Determine the (X, Y) coordinate at the center of the cell enclosing the given text.  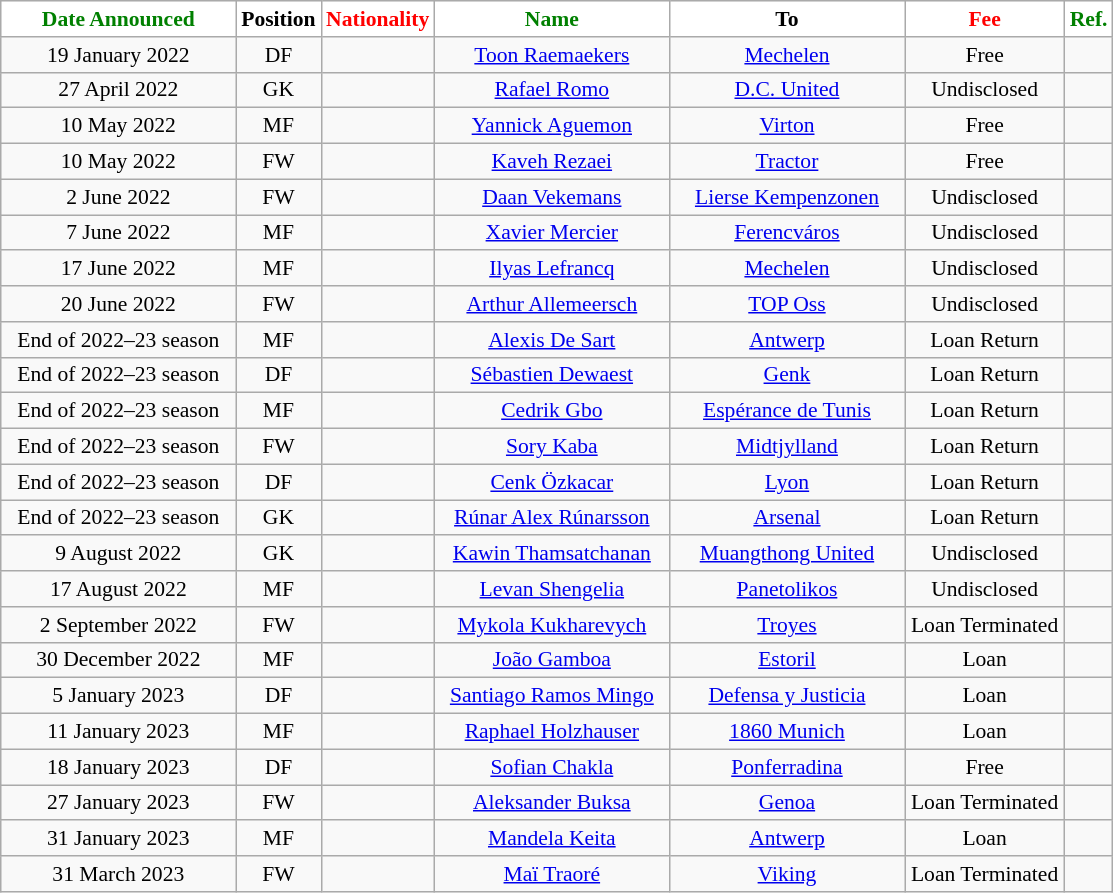
Mandela Keita (552, 839)
João Gamboa (552, 660)
Santiago Ramos Mingo (552, 696)
19 January 2022 (118, 55)
Lierse Kempenzonen (786, 197)
Muangthong United (786, 554)
Arthur Allemeersch (552, 304)
TOP Oss (786, 304)
D.C. United (786, 90)
Lyon (786, 482)
2 September 2022 (118, 625)
Tractor (786, 162)
Sofian Chakla (552, 767)
Position (278, 19)
27 April 2022 (118, 90)
Kaveh Rezaei (552, 162)
Cenk Özkacar (552, 482)
Kawin Thamsatchanan (552, 554)
18 January 2023 (118, 767)
11 January 2023 (118, 732)
31 January 2023 (118, 839)
Ponferradina (786, 767)
Xavier Mercier (552, 233)
1860 Munich (786, 732)
31 March 2023 (118, 874)
2 June 2022 (118, 197)
Genk (786, 375)
Date Announced (118, 19)
Aleksander Buksa (552, 803)
Panetolikos (786, 589)
27 January 2023 (118, 803)
30 December 2022 (118, 660)
Sory Kaba (552, 447)
Fee (985, 19)
Yannick Aguemon (552, 126)
20 June 2022 (118, 304)
17 August 2022 (118, 589)
Virton (786, 126)
Estoril (786, 660)
9 August 2022 (118, 554)
Daan Vekemans (552, 197)
Mykola Kukharevych (552, 625)
Arsenal (786, 518)
Genoa (786, 803)
Cedrik Gbo (552, 411)
Viking (786, 874)
Ilyas Lefrancq (552, 269)
Levan Shengelia (552, 589)
Rúnar Alex Rúnarsson (552, 518)
Alexis De Sart (552, 340)
Espérance de Tunis (786, 411)
Name (552, 19)
Nationality (378, 19)
Rafael Romo (552, 90)
Ferencváros (786, 233)
To (786, 19)
7 June 2022 (118, 233)
Defensa y Justicia (786, 696)
Toon Raemaekers (552, 55)
Midtjylland (786, 447)
17 June 2022 (118, 269)
5 January 2023 (118, 696)
Sébastien Dewaest (552, 375)
Troyes (786, 625)
Maï Traoré (552, 874)
Raphael Holzhauser (552, 732)
Ref. (1089, 19)
